Output the [x, y] coordinate of the center of the cell containing the given text.  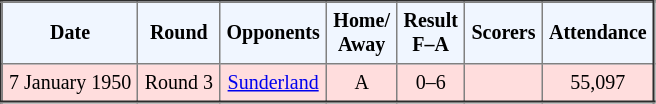
A [362, 83]
Opponents [274, 33]
Scorers [504, 33]
Date [70, 33]
Attendance [598, 33]
ResultF–A [431, 33]
55,097 [598, 83]
7 January 1950 [70, 83]
0–6 [431, 83]
Round 3 [179, 83]
Sunderland [274, 83]
Round [179, 33]
Home/Away [362, 33]
